Find where the given text appears and provide that cell's center as (x, y) coordinate. 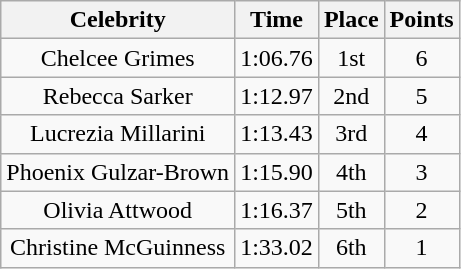
1st (351, 58)
Chelcee Grimes (118, 58)
1:13.43 (277, 134)
1:12.97 (277, 96)
1:16.37 (277, 210)
1:06.76 (277, 58)
2 (422, 210)
3rd (351, 134)
4th (351, 172)
4 (422, 134)
1:33.02 (277, 248)
Lucrezia Millarini (118, 134)
Points (422, 20)
Place (351, 20)
5 (422, 96)
6th (351, 248)
Christine McGuinness (118, 248)
Olivia Attwood (118, 210)
3 (422, 172)
Rebecca Sarker (118, 96)
Time (277, 20)
1:15.90 (277, 172)
Celebrity (118, 20)
5th (351, 210)
1 (422, 248)
Phoenix Gulzar-Brown (118, 172)
2nd (351, 96)
6 (422, 58)
